Provide the (x, y) coordinate of the cell's center where the given text is located.  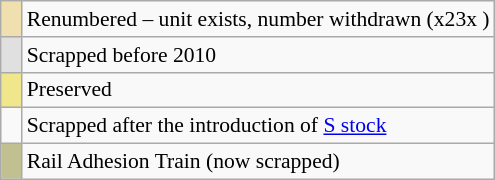
Preserved (258, 90)
Scrapped before 2010 (258, 55)
Renumbered – unit exists, number withdrawn (x23x ) (258, 19)
Rail Adhesion Train (now scrapped) (258, 162)
Scrapped after the introduction of S stock (258, 126)
